Detect which cell encompasses the target text, then output its (x, y) center coordinate. 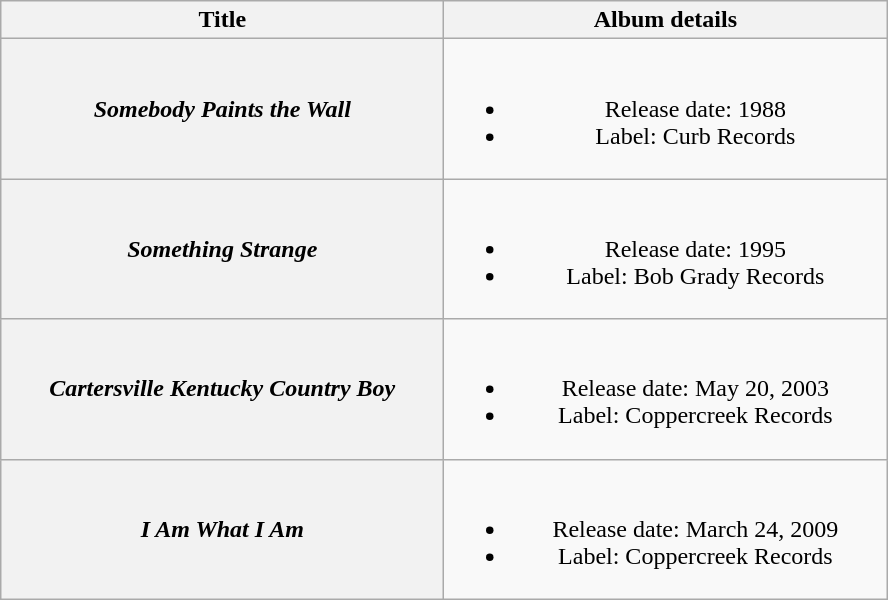
Title (222, 20)
Somebody Paints the Wall (222, 109)
Something Strange (222, 249)
Release date: 1988Label: Curb Records (666, 109)
Release date: 1995Label: Bob Grady Records (666, 249)
Cartersville Kentucky Country Boy (222, 389)
Album details (666, 20)
Release date: March 24, 2009Label: Coppercreek Records (666, 529)
Release date: May 20, 2003Label: Coppercreek Records (666, 389)
I Am What I Am (222, 529)
